Identify which cell holds the provided text, then report its [x, y] central coordinate. 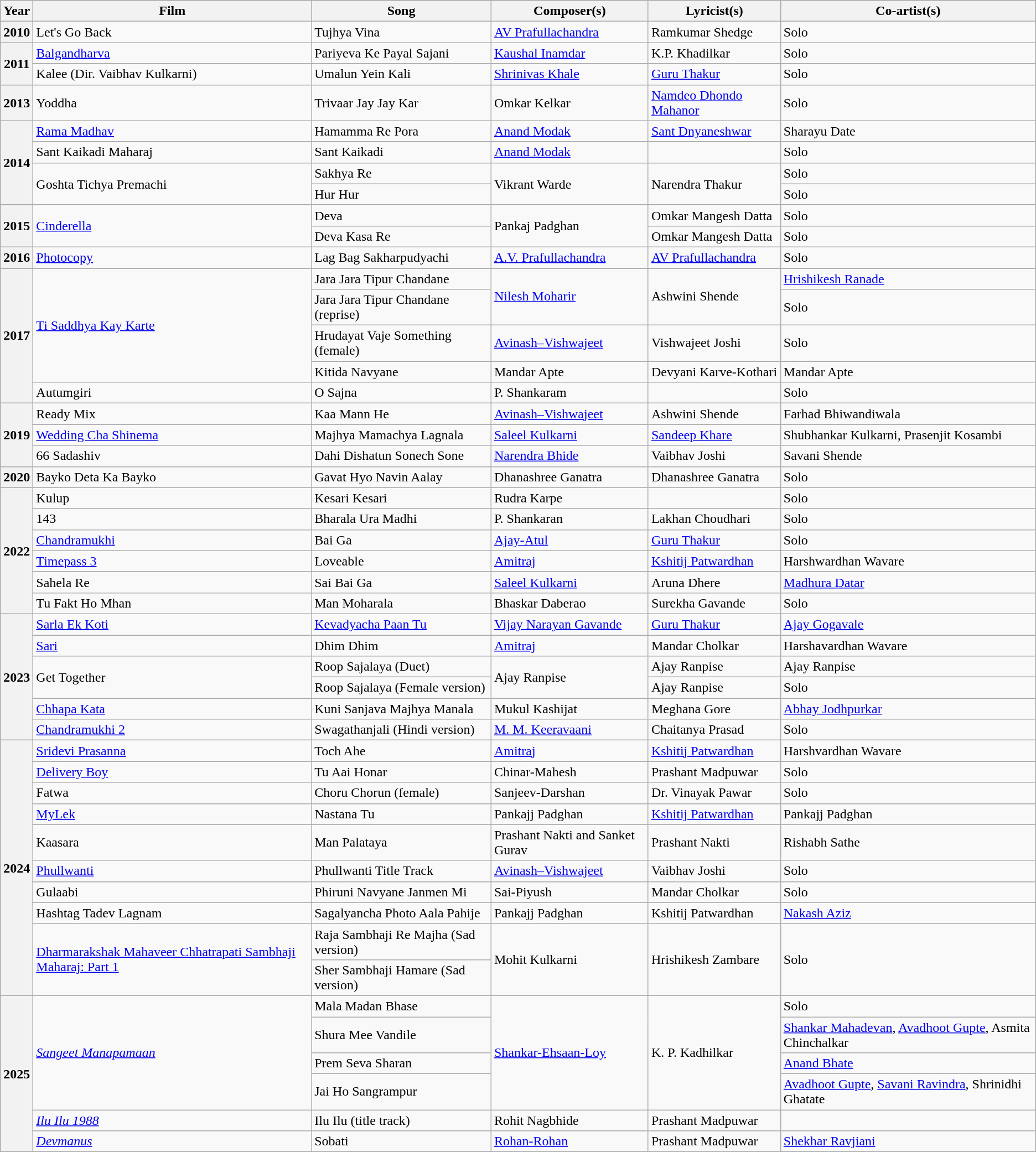
Jara Jara Tipur Chandane [402, 278]
Harshvardhan Wavare [908, 751]
Madhura Datar [908, 582]
Aruna Dhere [714, 582]
Mohit Kulkarni [569, 959]
Avadhoot Gupte, Savani Ravindra, Shrinidhi Ghatate [908, 1092]
Rama Madhav [173, 131]
Kalee (Dir. Vaibhav Kulkarni) [173, 74]
Anand Bhate [908, 1063]
Get Together [173, 677]
Phullwanti [173, 871]
Umalun Yein Kali [402, 74]
Lag Bag Sakharpudyachi [402, 257]
Tu Fakt Ho Mhan [173, 603]
Sai-Piyush [569, 892]
Nastana Tu [402, 814]
Shubhankar Kulkarni, Prasenjit Kosambi [908, 435]
Ajay Gogavale [908, 624]
Harshavardhan Wavare [908, 646]
Hrishikesh Ranade [908, 278]
2014 [17, 163]
Rohit Nagbhide [569, 1120]
Man Palataya [402, 842]
M. M. Keeravaani [569, 730]
Ajay-Atul [569, 540]
Bai Ga [402, 540]
Nilesh Moharir [569, 297]
Chinar-Mahesh [569, 772]
Toch Ahe [402, 751]
Phullwanti Title Track [402, 871]
Tujhya Vina [402, 32]
Sharayu Date [908, 131]
Sant Kaikadi [402, 152]
Lakhan Choudhari [714, 519]
2013 [17, 103]
2023 [17, 677]
143 [173, 519]
Autumgiri [173, 393]
Sant Kaikadi Maharaj [173, 152]
Kesari Kesari [402, 498]
Roop Sajalaya (Female version) [402, 688]
Surekha Gavande [714, 603]
A.V. Prafullachandra [569, 257]
Goshta Tichya Premachi [173, 184]
P. Shankaran [569, 519]
Pariyeva Ke Payal Sajani [402, 53]
Man Moharala [402, 603]
K. P. Kadhilkar [714, 1052]
Sarla Ek Koti [173, 624]
Shankar-Ehsaan-Loy [569, 1052]
Prashant Nakti [714, 842]
Swagathanjali (Hindi version) [402, 730]
Chandramukhi [173, 540]
P. Shankaram [569, 393]
Sahela Re [173, 582]
Sanjeev-Darshan [569, 793]
Rishabh Sathe [908, 842]
Sridevi Prasanna [173, 751]
Harshwardhan Wavare [908, 561]
Kevadyacha Paan Tu [402, 624]
Hamamma Re Pora [402, 131]
Prem Seva Sharan [402, 1063]
Vishwajeet Joshi [714, 343]
Chhapa Kata [173, 709]
MyLek [173, 814]
Nakash Aziz [908, 913]
Dharmarakshak Mahaveer Chhatrapati Sambhaji Maharaj: Part 1 [173, 959]
Dr. Vinayak Pawar [714, 793]
Let's Go Back [173, 32]
Photocopy [173, 257]
Kaushal Inamdar [569, 53]
Kaa Mann He [402, 414]
Loveable [402, 561]
Abhay Jodhpurkar [908, 709]
Gavat Hyo Navin Aalay [402, 477]
Majhya Mamachya Lagnala [402, 435]
Sai Bai Ga [402, 582]
Trivaar Jay Jay Kar [402, 103]
Rohan-Rohan [569, 1141]
Kulup [173, 498]
Fatwa [173, 793]
Choru Chorun (female) [402, 793]
Roop Sajalaya (Duet) [402, 667]
Hrudayat Vaje Something (female) [402, 343]
Prashant Nakti and Sanket Gurav [569, 842]
Sobati [402, 1141]
Narendra Thakur [714, 184]
2020 [17, 477]
Co-artist(s) [908, 11]
Shrinivas Khale [569, 74]
Meghana Gore [714, 709]
2017 [17, 335]
2015 [17, 226]
Ilu Ilu 1988 [173, 1120]
Kitida Navyane [402, 372]
Sangeet Manapamaan [173, 1052]
66 Sadashiv [173, 456]
Omkar Kelkar [569, 103]
2016 [17, 257]
Yoddha [173, 103]
Shankar Mahadevan, Avadhoot Gupte, Asmita Chinchalkar [908, 1035]
Timepass 3 [173, 561]
Balgandharva [173, 53]
Ramkumar Shedge [714, 32]
Year [17, 11]
Mala Madan Bhase [402, 1006]
Sari [173, 646]
Bayko Deta Ka Bayko [173, 477]
Lyricist(s) [714, 11]
2011 [17, 64]
Composer(s) [569, 11]
Namdeo Dhondo Mahanor [714, 103]
Song [402, 11]
Jara Jara Tipur Chandane (reprise) [402, 308]
Dahi Dishatun Sonech Sone [402, 456]
Shekhar Ravjiani [908, 1141]
Hashtag Tadev Lagnam [173, 913]
Dhim Dhim [402, 646]
Sandeep Khare [714, 435]
Jai Ho Sangrampur [402, 1092]
Bharala Ura Madhi [402, 519]
Farhad Bhiwandiwala [908, 414]
Mukul Kashijat [569, 709]
Wedding Cha Shinema [173, 435]
2019 [17, 435]
Hrishikesh Zambare [714, 959]
Vikrant Warde [569, 184]
Kaasara [173, 842]
Delivery Boy [173, 772]
Devmanus [173, 1141]
Film [173, 11]
Sant Dnyaneshwar [714, 131]
Kuni Sanjava Majhya Manala [402, 709]
Hur Hur [402, 194]
K.P. Khadilkar [714, 53]
Deva [402, 215]
Tu Aai Honar [402, 772]
Devyani Karve-Kothari [714, 372]
2024 [17, 868]
Sher Sambhaji Hamare (Sad version) [402, 977]
2025 [17, 1073]
Deva Kasa Re [402, 236]
Savani Shende [908, 456]
Cinderella [173, 226]
Narendra Bhide [569, 456]
Rudra Karpe [569, 498]
Ilu Ilu (title track) [402, 1120]
Vijay Narayan Gavande [569, 624]
Shura Mee Vandile [402, 1035]
O Sajna [402, 393]
2010 [17, 32]
Gulaabi [173, 892]
Raja Sambhaji Re Majha (Sad version) [402, 942]
Sakhya Re [402, 173]
Chaitanya Prasad [714, 730]
Ready Mix [173, 414]
Phiruni Navyane Janmen Mi [402, 892]
Sagalyancha Photo Aala Pahije [402, 913]
2022 [17, 551]
Chandramukhi 2 [173, 730]
Bhaskar Daberao [569, 603]
Ti Saddhya Kay Karte [173, 325]
Pankaj Padghan [569, 226]
